Output the (x, y) coordinate of the center of the cell containing the given text.  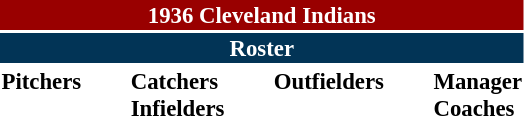
Roster (262, 48)
1936 Cleveland Indians (262, 15)
